Determine the [x, y] coordinate at the center of the cell enclosing the given text.  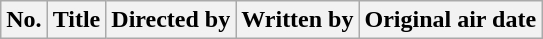
Original air date [450, 20]
No. [24, 20]
Directed by [171, 20]
Written by [298, 20]
Title [76, 20]
